Scan for the cell matching the given text and deliver its [x, y] coordinate at center. 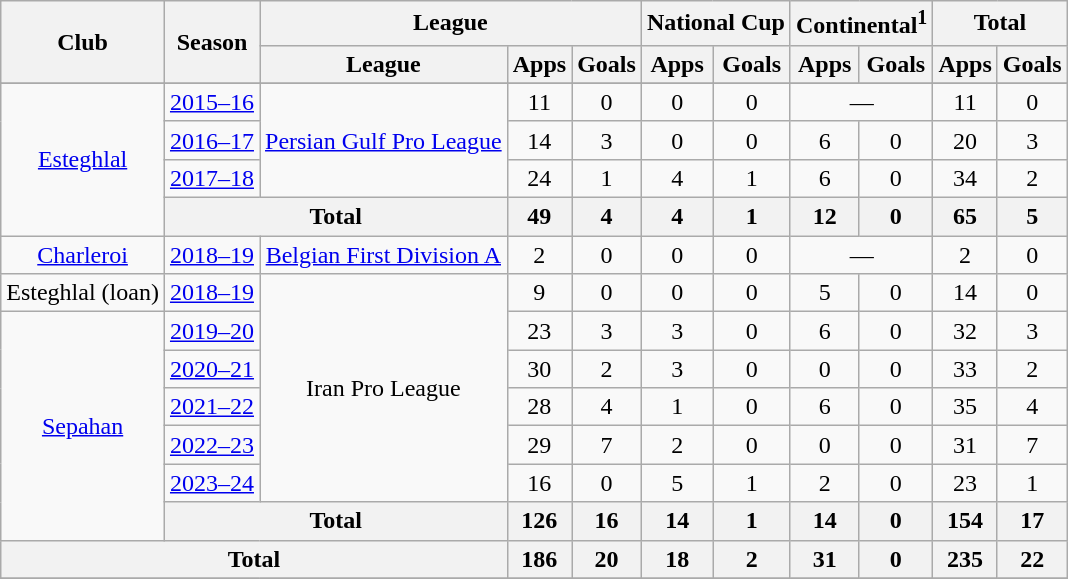
186 [539, 559]
9 [539, 293]
2017–18 [212, 178]
Belgian First Division A [384, 255]
32 [965, 331]
22 [1032, 559]
2020–21 [212, 369]
17 [1032, 521]
Esteghlal (loan) [83, 293]
12 [824, 217]
Continental1 [861, 24]
Persian Gulf Pro League [384, 140]
2021–22 [212, 407]
29 [539, 445]
National Cup [716, 24]
Iran Pro League [384, 388]
2015–16 [212, 102]
235 [965, 559]
34 [965, 178]
2016–17 [212, 140]
33 [965, 369]
126 [539, 521]
2022–23 [212, 445]
35 [965, 407]
30 [539, 369]
Charleroi [83, 255]
65 [965, 217]
2019–20 [212, 331]
49 [539, 217]
154 [965, 521]
18 [677, 559]
2023–24 [212, 483]
28 [539, 407]
24 [539, 178]
Sepahan [83, 426]
Club [83, 42]
Esteghlal [83, 159]
Season [212, 42]
